Locate the cell with the specified text and output its [x, y] center coordinate. 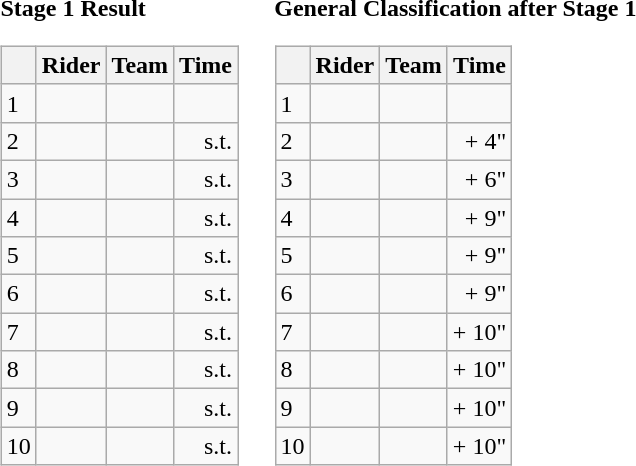
+ 6" [479, 179]
+ 4" [479, 141]
